Detect which cell encompasses the target text, then output its [x, y] center coordinate. 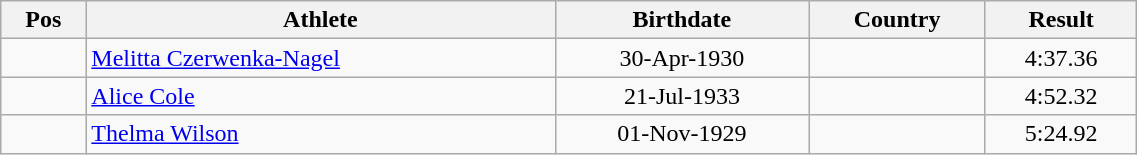
4:37.36 [1060, 58]
01-Nov-1929 [682, 134]
21-Jul-1933 [682, 96]
Alice Cole [320, 96]
5:24.92 [1060, 134]
Athlete [320, 20]
30-Apr-1930 [682, 58]
4:52.32 [1060, 96]
Result [1060, 20]
Pos [44, 20]
Melitta Czerwenka-Nagel [320, 58]
Thelma Wilson [320, 134]
Birthdate [682, 20]
Country [898, 20]
